Identify which cell holds the provided text, then report its (X, Y) central coordinate. 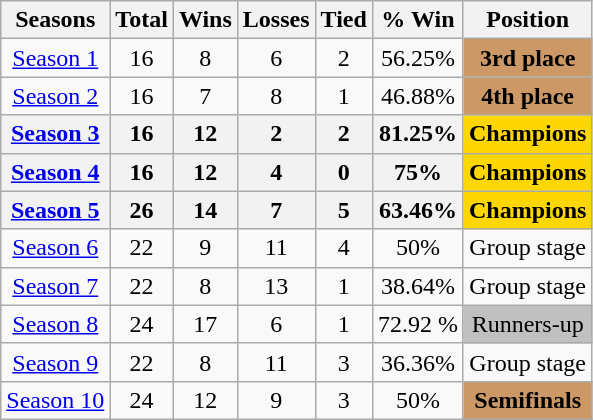
56.25% (418, 58)
Position (527, 20)
36.36% (418, 362)
5 (344, 210)
75% (418, 172)
3rd place (527, 58)
Season 5 (56, 210)
Season 3 (56, 134)
Season 1 (56, 58)
Season 8 (56, 324)
72.92 % (418, 324)
46.88% (418, 96)
81.25% (418, 134)
Season 10 (56, 400)
Semifinals (527, 400)
26 (142, 210)
38.64% (418, 286)
63.46% (418, 210)
Season 7 (56, 286)
Season 2 (56, 96)
17 (205, 324)
13 (276, 286)
Seasons (56, 20)
0 (344, 172)
Season 4 (56, 172)
Total (142, 20)
Tied (344, 20)
4th place (527, 96)
% Win (418, 20)
Losses (276, 20)
Season 9 (56, 362)
Wins (205, 20)
Runners-up (527, 324)
14 (205, 210)
Season 6 (56, 248)
